Return (X, Y) of the center of cell containing provided text 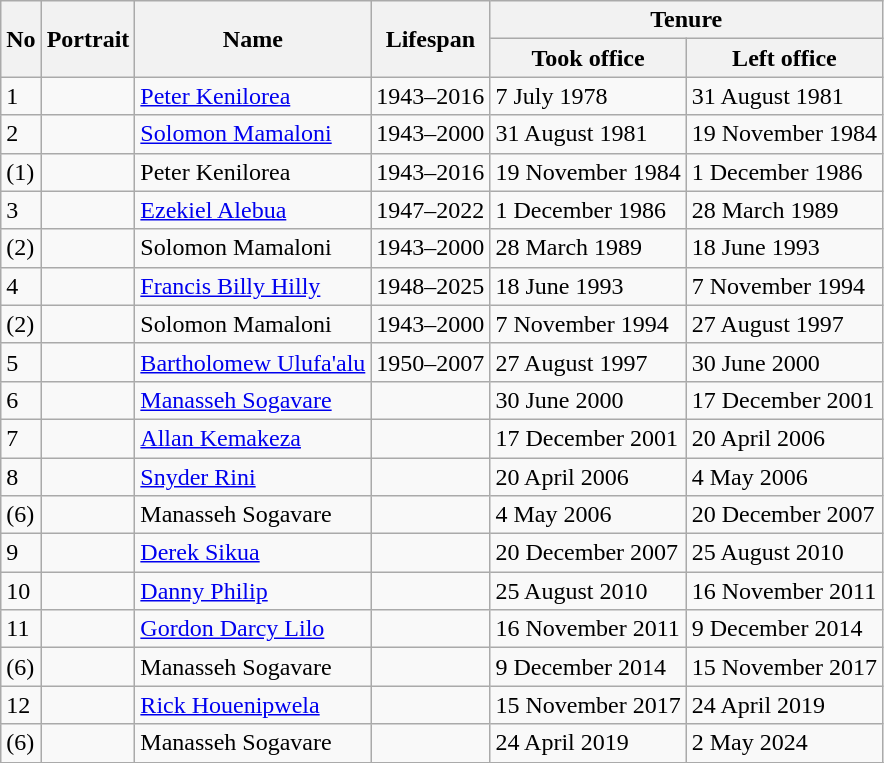
10 (21, 591)
Francis Billy Hilly (253, 286)
5 (21, 362)
(1) (21, 172)
Bartholomew Ulufa'alu (253, 362)
1947–2022 (430, 210)
1948–2025 (430, 286)
Lifespan (430, 39)
4 (21, 286)
Left office (784, 58)
9 (21, 553)
Ezekiel Alebua (253, 210)
Rick Houenipwela (253, 705)
Tenure (686, 20)
1950–2007 (430, 362)
Derek Sikua (253, 553)
3 (21, 210)
12 (21, 705)
Snyder Rini (253, 477)
Portrait (88, 39)
No (21, 39)
Name (253, 39)
Allan Kemakeza (253, 438)
Danny Philip (253, 591)
7 July 1978 (588, 96)
6 (21, 400)
11 (21, 629)
Gordon Darcy Lilo (253, 629)
2 (21, 134)
Took office (588, 58)
8 (21, 477)
1 (21, 96)
2 May 2024 (784, 743)
7 (21, 438)
